Search for the cell housing the specified text and yield its [x, y] center coordinate. 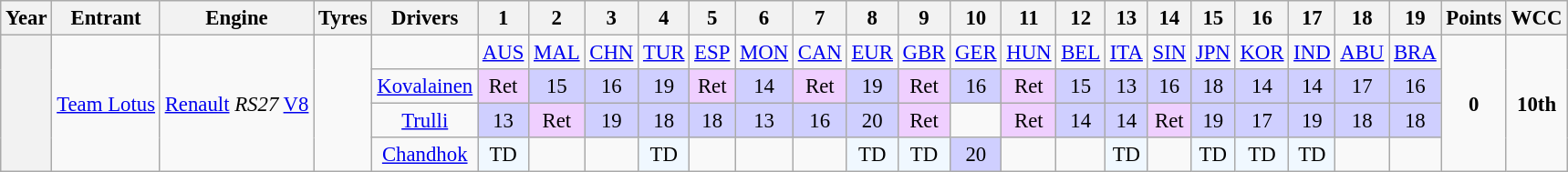
BEL [1081, 53]
JPN [1213, 53]
7 [819, 18]
8 [872, 18]
10th [1536, 104]
ITA [1126, 53]
5 [712, 18]
IND [1312, 53]
9 [923, 18]
0 [1474, 104]
Entrant [106, 18]
Trulli [425, 121]
Chandhok [425, 155]
Tyres [343, 18]
EUR [872, 53]
GBR [923, 53]
MON [764, 53]
Drivers [425, 18]
Engine [236, 18]
2 [556, 18]
GER [976, 53]
KOR [1262, 53]
Year [26, 18]
12 [1081, 18]
10 [976, 18]
BRA [1416, 53]
SIN [1169, 53]
ABU [1363, 53]
4 [664, 18]
1 [504, 18]
MAL [556, 53]
TUR [664, 53]
HUN [1029, 53]
CAN [819, 53]
AUS [504, 53]
Points [1474, 18]
6 [764, 18]
11 [1029, 18]
Kovalainen [425, 86]
CHN [611, 53]
Renault RS27 V8 [236, 104]
3 [611, 18]
Team Lotus [106, 104]
ESP [712, 53]
WCC [1536, 18]
